Locate the cell with the specified text and output its (X, Y) center coordinate. 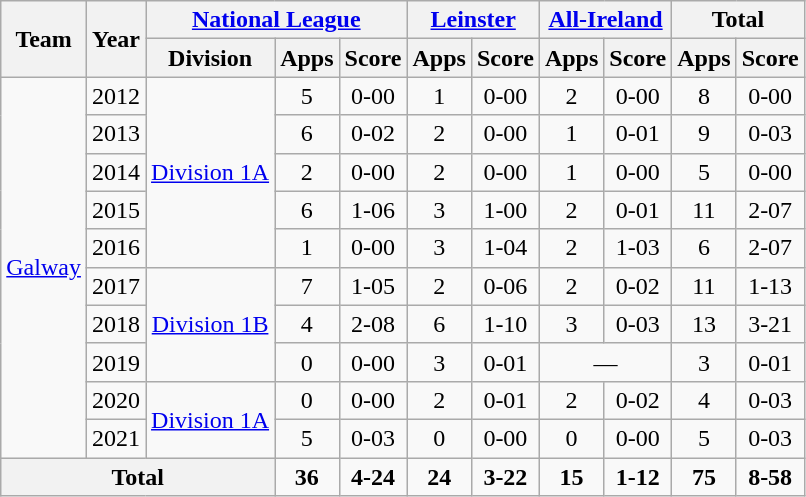
1-03 (638, 248)
2018 (116, 324)
13 (704, 324)
2019 (116, 362)
2012 (116, 96)
Division 1B (210, 324)
8-58 (770, 477)
Division (210, 58)
36 (307, 477)
Year (116, 39)
Team (44, 39)
All-Ireland (605, 20)
75 (704, 477)
15 (571, 477)
2017 (116, 286)
2020 (116, 400)
2016 (116, 248)
Galway (44, 268)
1-05 (373, 286)
National League (276, 20)
2014 (116, 172)
0-06 (505, 286)
1-06 (373, 210)
2021 (116, 438)
8 (704, 96)
2-08 (373, 324)
7 (307, 286)
Leinster (473, 20)
3-21 (770, 324)
1-00 (505, 210)
1-04 (505, 248)
2013 (116, 134)
1-10 (505, 324)
1-12 (638, 477)
9 (704, 134)
2015 (116, 210)
3-22 (505, 477)
24 (439, 477)
— (605, 362)
4-24 (373, 477)
1-13 (770, 286)
